For the text-containing cell, return its midpoint in (X, Y) coordinate format. 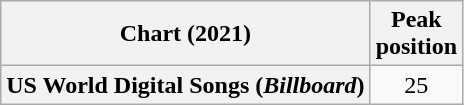
Peakposition (416, 34)
Chart (2021) (186, 34)
US World Digital Songs (Billboard) (186, 85)
25 (416, 85)
